Find where the given text appears and provide that cell's center as (X, Y) coordinate. 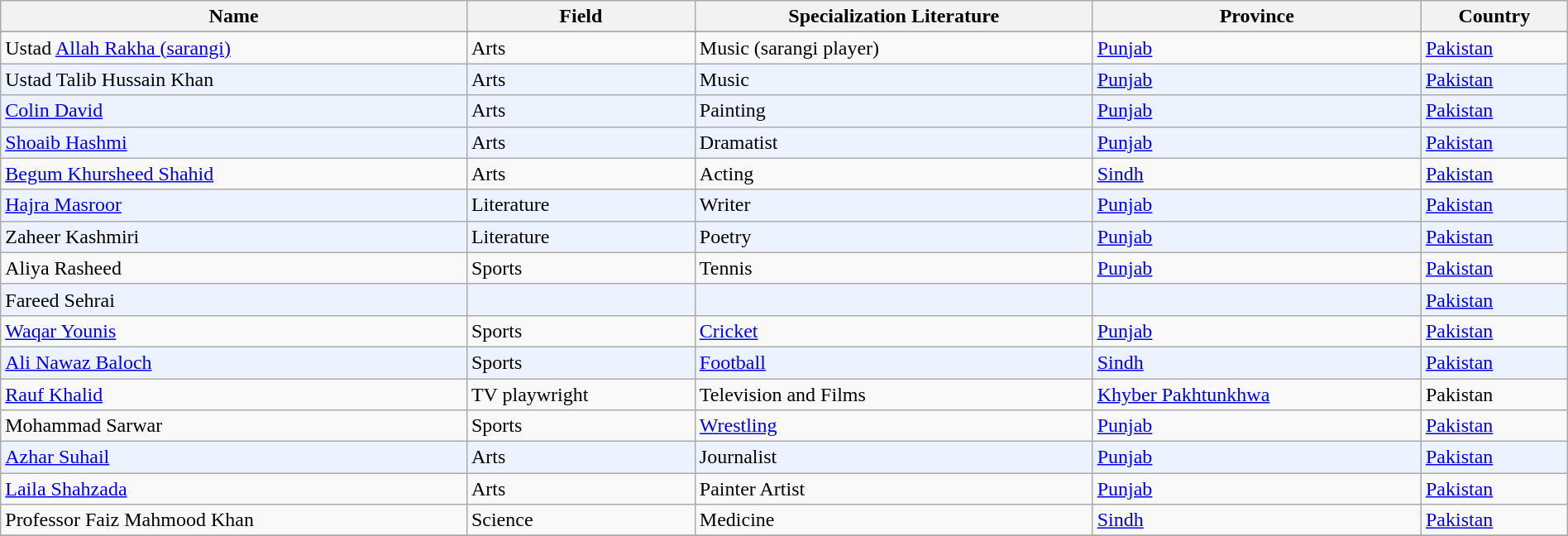
Province (1257, 17)
Football (893, 362)
Painter Artist (893, 489)
Field (581, 17)
Mohammad Sarwar (234, 426)
Shoaib Hashmi (234, 142)
Dramatist (893, 142)
Television and Films (893, 395)
Zaheer Kashmiri (234, 237)
Acting (893, 174)
Hajra Masroor (234, 205)
Country (1494, 17)
Aliya Rasheed (234, 268)
Writer (893, 205)
Music (sarangi player) (893, 48)
Professor Faiz Mahmood Khan (234, 520)
Cricket (893, 331)
Rauf Khalid (234, 395)
Khyber Pakhtunkhwa (1257, 395)
Wrestling (893, 426)
Specialization Literature (893, 17)
Colin David (234, 111)
Science (581, 520)
Journalist (893, 457)
Music (893, 79)
Tennis (893, 268)
Fareed Sehrai (234, 299)
Waqar Younis (234, 331)
Ustad Talib Hussain Khan (234, 79)
TV playwright (581, 395)
Laila Shahzada (234, 489)
Ali Nawaz Baloch (234, 362)
Name (234, 17)
Painting (893, 111)
Begum Khursheed Shahid (234, 174)
Medicine (893, 520)
Poetry (893, 237)
Azhar Suhail (234, 457)
Ustad Allah Rakha (sarangi) (234, 48)
